Search for the cell housing the specified text and yield its [x, y] center coordinate. 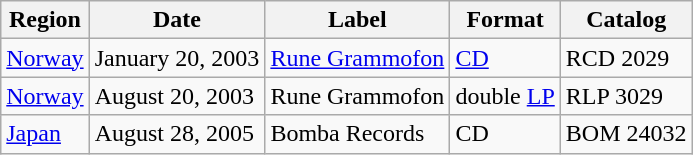
double LP [505, 96]
January 20, 2003 [177, 58]
Format [505, 20]
RCD 2029 [626, 58]
Region [45, 20]
Catalog [626, 20]
RLP 3029 [626, 96]
Label [358, 20]
August 20, 2003 [177, 96]
Date [177, 20]
August 28, 2005 [177, 134]
Bomba Records [358, 134]
Japan [45, 134]
BOM 24032 [626, 134]
